Extract the [x, y] coordinate from the center of the cell holding the provided text.  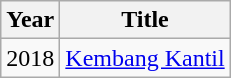
Title [145, 20]
2018 [30, 58]
Kembang Kantil [145, 58]
Year [30, 20]
